Capture the cell that displays the provided text and extract its (x, y) central coordinate. 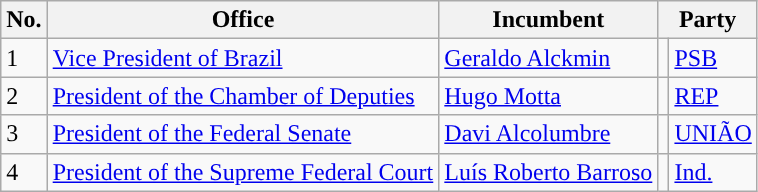
Luís Roberto Barroso (548, 172)
4 (24, 172)
Davi Alcolumbre (548, 134)
Ind. (713, 172)
Party (708, 20)
Incumbent (548, 20)
Office (243, 20)
President of the Supreme Federal Court (243, 172)
Vice President of Brazil (243, 58)
3 (24, 134)
Hugo Motta (548, 96)
Geraldo Alckmin (548, 58)
President of the Chamber of Deputies (243, 96)
2 (24, 96)
UNIÃO (713, 134)
PSB (713, 58)
REP (713, 96)
1 (24, 58)
No. (24, 20)
President of the Federal Senate (243, 134)
